Extract the [X, Y] coordinate from the center of the cell holding the provided text.  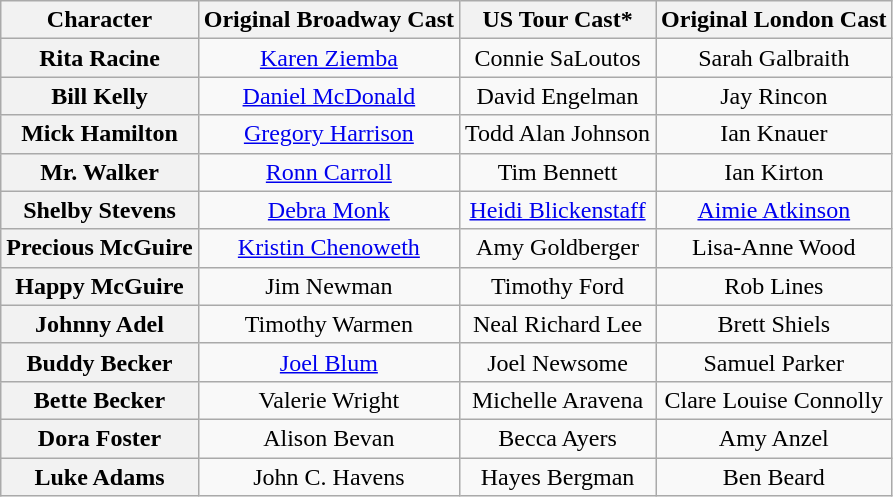
Debra Monk [328, 210]
Ronn Carroll [328, 172]
Daniel McDonald [328, 96]
Sarah Galbraith [774, 58]
Original Broadway Cast [328, 20]
Samuel Parker [774, 362]
Ben Beard [774, 477]
Character [100, 20]
Karen Ziemba [328, 58]
Original London Cast [774, 20]
Lisa-Anne Wood [774, 248]
Luke Adams [100, 477]
Kristin Chenoweth [328, 248]
Aimie Atkinson [774, 210]
Jim Newman [328, 286]
Dora Foster [100, 438]
US Tour Cast* [558, 20]
Becca Ayers [558, 438]
David Engelman [558, 96]
Buddy Becker [100, 362]
Connie SaLoutos [558, 58]
Todd Alan Johnson [558, 134]
Johnny Adel [100, 324]
Rita Racine [100, 58]
Rob Lines [774, 286]
John C. Havens [328, 477]
Clare Louise Connolly [774, 400]
Michelle Aravena [558, 400]
Mick Hamilton [100, 134]
Joel Blum [328, 362]
Ian Kirton [774, 172]
Timothy Ford [558, 286]
Precious McGuire [100, 248]
Hayes Bergman [558, 477]
Mr. Walker [100, 172]
Gregory Harrison [328, 134]
Ian Knauer [774, 134]
Happy McGuire [100, 286]
Bill Kelly [100, 96]
Shelby Stevens [100, 210]
Amy Goldberger [558, 248]
Timothy Warmen [328, 324]
Heidi Blickenstaff [558, 210]
Tim Bennett [558, 172]
Brett Shiels [774, 324]
Bette Becker [100, 400]
Alison Bevan [328, 438]
Joel Newsome [558, 362]
Valerie Wright [328, 400]
Amy Anzel [774, 438]
Neal Richard Lee [558, 324]
Jay Rincon [774, 96]
